Identify which cell holds the provided text, then report its (X, Y) central coordinate. 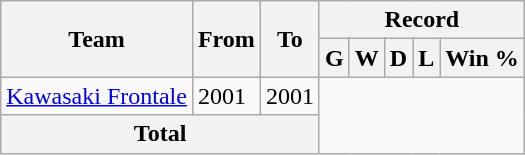
Total (160, 134)
W (366, 58)
To (290, 39)
G (334, 58)
D (398, 58)
Team (97, 39)
Record (422, 20)
L (426, 58)
From (226, 39)
Win % (482, 58)
Kawasaki Frontale (97, 96)
